Scan for the cell matching the given text and deliver its [x, y] coordinate at center. 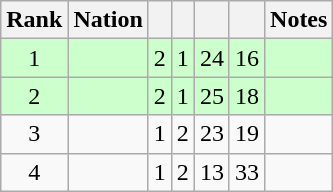
24 [212, 58]
13 [212, 172]
16 [246, 58]
Notes [299, 20]
25 [212, 96]
23 [212, 134]
4 [34, 172]
Rank [34, 20]
18 [246, 96]
Nation [108, 20]
19 [246, 134]
33 [246, 172]
3 [34, 134]
